Pinpoint the cell where the given text exists, returning its (x, y) midpoint coordinate. 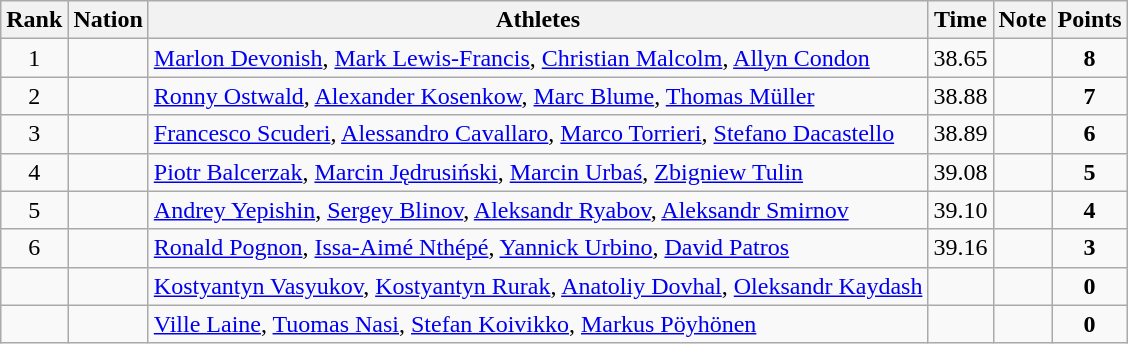
39.16 (960, 248)
39.08 (960, 172)
Ville Laine, Tuomas Nasi, Stefan Koivikko, Markus Pöyhönen (538, 324)
Time (960, 20)
Athletes (538, 20)
8 (1090, 58)
7 (1090, 96)
2 (34, 96)
Note (1022, 20)
Nation (108, 20)
Francesco Scuderi, Alessandro Cavallaro, Marco Torrieri, Stefano Dacastello (538, 134)
Andrey Yepishin, Sergey Blinov, Aleksandr Ryabov, Aleksandr Smirnov (538, 210)
1 (34, 58)
38.65 (960, 58)
Kostyantyn Vasyukov, Kostyantyn Rurak, Anatoliy Dovhal, Oleksandr Kaydash (538, 286)
Ronald Pognon, Issa-Aimé Nthépé, Yannick Urbino, David Patros (538, 248)
38.88 (960, 96)
Points (1090, 20)
Piotr Balcerzak, Marcin Jędrusiński, Marcin Urbaś, Zbigniew Tulin (538, 172)
Ronny Ostwald, Alexander Kosenkow, Marc Blume, Thomas Müller (538, 96)
Marlon Devonish, Mark Lewis-Francis, Christian Malcolm, Allyn Condon (538, 58)
38.89 (960, 134)
Rank (34, 20)
39.10 (960, 210)
